Find where the given text appears and provide that cell's center as (X, Y) coordinate. 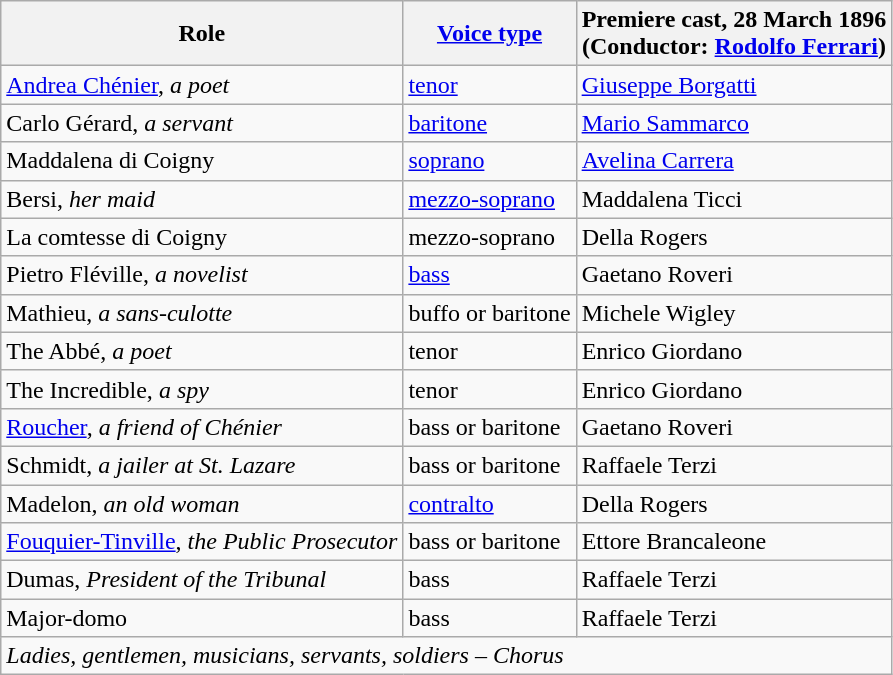
Maddalena di Coigny (202, 161)
Ettore Brancaleone (734, 542)
Roucher, a friend of Chénier (202, 427)
Bersi, her maid (202, 199)
The Abbé, a poet (202, 351)
contralto (490, 503)
baritone (490, 123)
Mathieu, a sans-culotte (202, 313)
Avelina Carrera (734, 161)
Madelon, an old woman (202, 503)
Mario Sammarco (734, 123)
Carlo Gérard, a servant (202, 123)
Dumas, President of the Tribunal (202, 580)
Ladies, gentlemen, musicians, servants, soldiers – Chorus (446, 656)
Fouquier-Tinville, the Public Prosecutor (202, 542)
Schmidt, a jailer at St. Lazare (202, 465)
Pietro Fléville, a novelist (202, 275)
La comtesse di Coigny (202, 237)
soprano (490, 161)
Voice type (490, 34)
buffo or baritone (490, 313)
Andrea Chénier, a poet (202, 85)
Major-domo (202, 618)
Role (202, 34)
Michele Wigley (734, 313)
Premiere cast, 28 March 1896 (Conductor: Rodolfo Ferrari) (734, 34)
Maddalena Ticci (734, 199)
The Incredible, a spy (202, 389)
Giuseppe Borgatti (734, 85)
